Determine the (X, Y) coordinate at the center of the cell enclosing the given text.  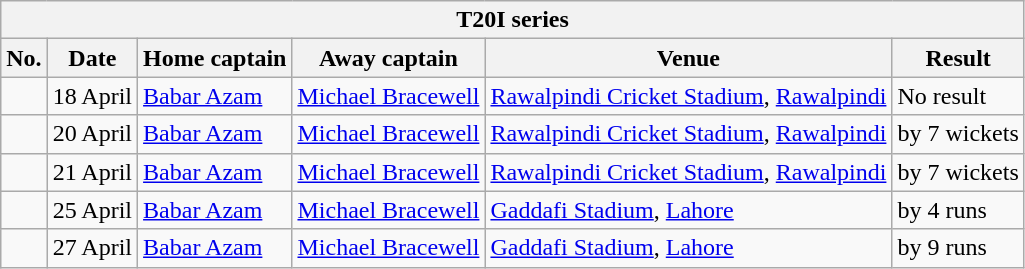
Home captain (215, 58)
25 April (92, 210)
Venue (688, 58)
20 April (92, 134)
21 April (92, 172)
Date (92, 58)
No result (958, 96)
27 April (92, 248)
No. (24, 58)
18 April (92, 96)
by 4 runs (958, 210)
Result (958, 58)
Away captain (388, 58)
T20I series (513, 20)
by 9 runs (958, 248)
